Determine the [X, Y] coordinate at the center of the cell enclosing the given text.  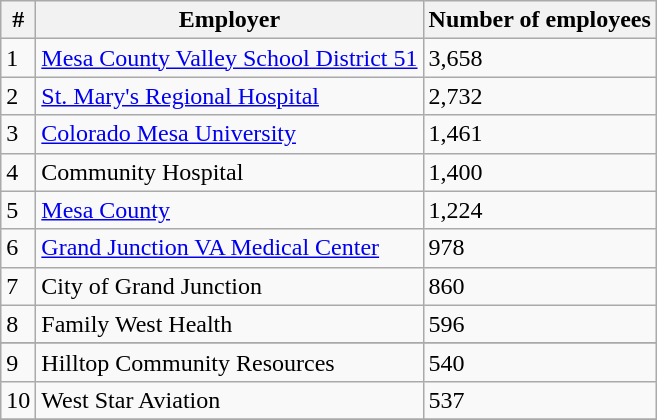
# [18, 20]
Grand Junction VA Medical Center [230, 248]
Colorado Mesa University [230, 134]
7 [18, 286]
596 [540, 324]
537 [540, 400]
2,732 [540, 96]
City of Grand Junction [230, 286]
Employer [230, 20]
St. Mary's Regional Hospital [230, 96]
3 [18, 134]
Mesa County [230, 210]
Hilltop Community Resources [230, 362]
860 [540, 286]
Mesa County Valley School District 51 [230, 58]
4 [18, 172]
10 [18, 400]
1,400 [540, 172]
Community Hospital [230, 172]
Number of employees [540, 20]
2 [18, 96]
6 [18, 248]
1 [18, 58]
8 [18, 324]
3,658 [540, 58]
5 [18, 210]
978 [540, 248]
Family West Health [230, 324]
540 [540, 362]
1,461 [540, 134]
9 [18, 362]
West Star Aviation [230, 400]
1,224 [540, 210]
